Determine the (x, y) coordinate at the center of the cell enclosing the given text.  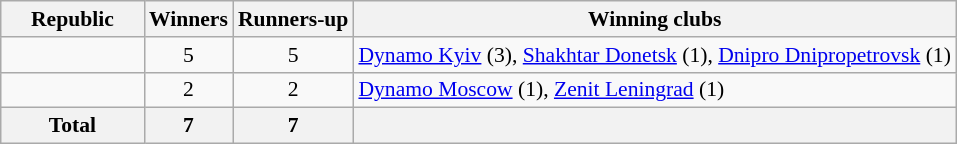
Runners-up (293, 19)
Total (72, 126)
Winning clubs (654, 19)
Dynamo Kyiv (3), Shakhtar Donetsk (1), Dnipro Dnipropetrovsk (1) (654, 55)
Dynamo Moscow (1), Zenit Leningrad (1) (654, 90)
Winners (188, 19)
Republic (72, 19)
